From the cell containing the given text, extract its center point as (x, y) coordinate. 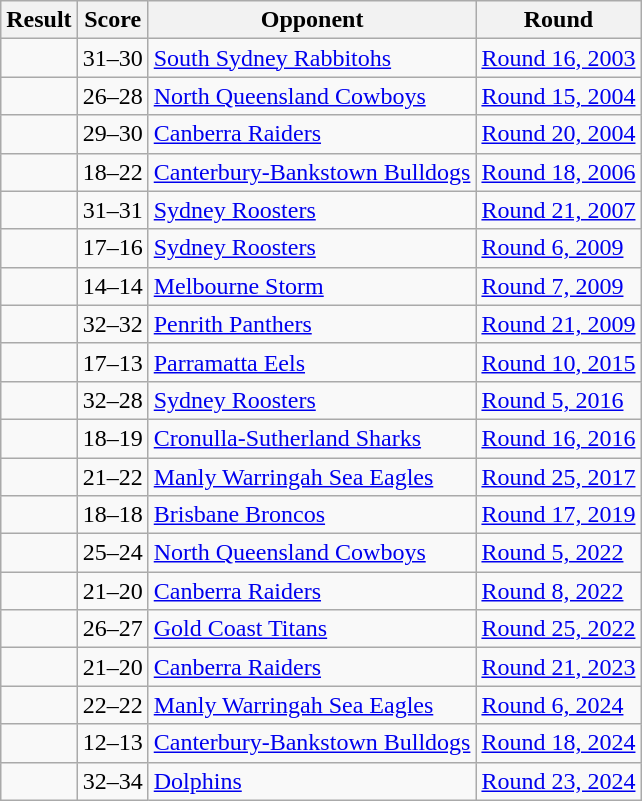
21–22 (112, 477)
South Sydney Rabbitohs (312, 58)
Round 21, 2007 (558, 210)
Penrith Panthers (312, 324)
Round 17, 2019 (558, 515)
Dolphins (312, 781)
22–22 (112, 705)
17–13 (112, 362)
Round 10, 2015 (558, 362)
29–30 (112, 134)
Round 7, 2009 (558, 286)
Parramatta Eels (312, 362)
31–31 (112, 210)
18–18 (112, 515)
Round 16, 2016 (558, 438)
18–22 (112, 172)
32–28 (112, 400)
Round 16, 2003 (558, 58)
Round 15, 2004 (558, 96)
31–30 (112, 58)
32–34 (112, 781)
Score (112, 20)
12–13 (112, 743)
Opponent (312, 20)
Round 21, 2009 (558, 324)
Round 5, 2022 (558, 553)
Round 23, 2024 (558, 781)
Gold Coast Titans (312, 629)
Round 18, 2024 (558, 743)
Melbourne Storm (312, 286)
Round (558, 20)
26–28 (112, 96)
Round 21, 2023 (558, 667)
26–27 (112, 629)
Round 20, 2004 (558, 134)
Round 25, 2017 (558, 477)
25–24 (112, 553)
Round 6, 2024 (558, 705)
Round 25, 2022 (558, 629)
18–19 (112, 438)
Round 6, 2009 (558, 248)
14–14 (112, 286)
Cronulla-Sutherland Sharks (312, 438)
17–16 (112, 248)
Round 8, 2022 (558, 591)
Round 18, 2006 (558, 172)
Brisbane Broncos (312, 515)
Result (39, 20)
Round 5, 2016 (558, 400)
32–32 (112, 324)
